Return the (x, y) coordinate for the center point of the cell that contains the specified text.  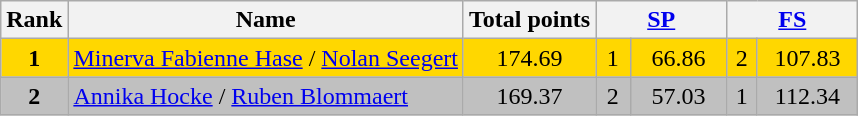
57.03 (678, 96)
Minerva Fabienne Hase / Nolan Seegert (266, 58)
112.34 (808, 96)
SP (662, 20)
174.69 (529, 58)
Rank (34, 20)
Annika Hocke / Ruben Blommaert (266, 96)
169.37 (529, 96)
FS (792, 20)
Total points (529, 20)
66.86 (678, 58)
107.83 (808, 58)
Name (266, 20)
